Locate the cell with the specified text and output its [X, Y] center coordinate. 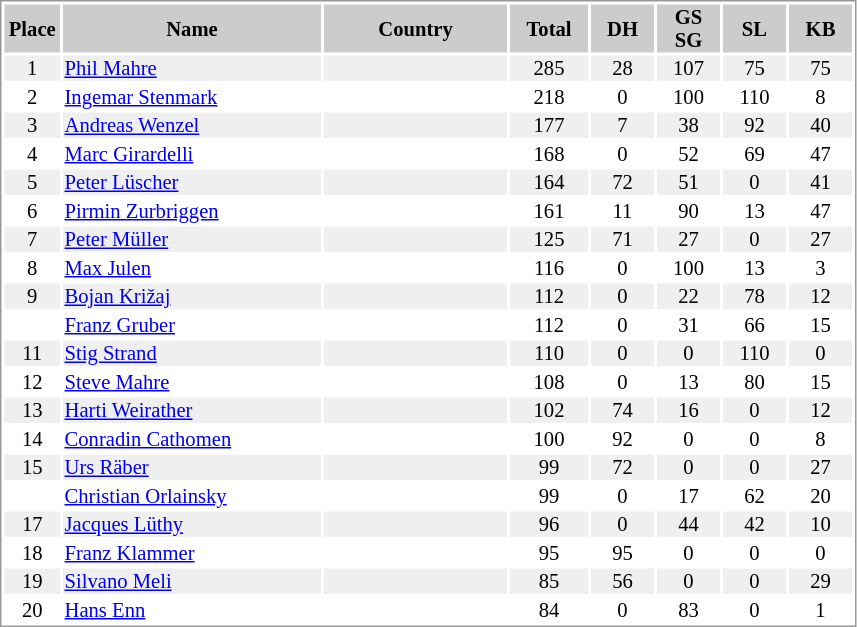
19 [32, 581]
Steve Mahre [192, 382]
Franz Gruber [192, 325]
44 [688, 525]
96 [549, 525]
71 [622, 239]
KB [820, 28]
84 [549, 610]
2 [32, 97]
51 [688, 183]
Ingemar Stenmark [192, 97]
Max Julen [192, 268]
Hans Enn [192, 610]
56 [622, 581]
41 [820, 183]
102 [549, 411]
40 [820, 125]
218 [549, 97]
164 [549, 183]
Bojan Križaj [192, 297]
69 [754, 154]
Country [416, 28]
Name [192, 28]
Peter Müller [192, 239]
38 [688, 125]
6 [32, 211]
83 [688, 610]
125 [549, 239]
14 [32, 439]
108 [549, 382]
116 [549, 268]
Harti Weirather [192, 411]
80 [754, 382]
161 [549, 211]
42 [754, 525]
DH [622, 28]
GSSG [688, 28]
SL [754, 28]
Peter Lüscher [192, 183]
74 [622, 411]
Christian Orlainsky [192, 496]
Place [32, 28]
168 [549, 154]
52 [688, 154]
62 [754, 496]
29 [820, 581]
22 [688, 297]
85 [549, 581]
Stig Strand [192, 353]
90 [688, 211]
Phil Mahre [192, 69]
177 [549, 125]
Jacques Lüthy [192, 525]
Andreas Wenzel [192, 125]
Marc Girardelli [192, 154]
285 [549, 69]
4 [32, 154]
Franz Klammer [192, 553]
16 [688, 411]
66 [754, 325]
Conradin Cathomen [192, 439]
28 [622, 69]
10 [820, 525]
Pirmin Zurbriggen [192, 211]
Urs Räber [192, 467]
31 [688, 325]
78 [754, 297]
9 [32, 297]
107 [688, 69]
Silvano Meli [192, 581]
Total [549, 28]
5 [32, 183]
18 [32, 553]
